Return (x, y) of the center of cell containing provided text 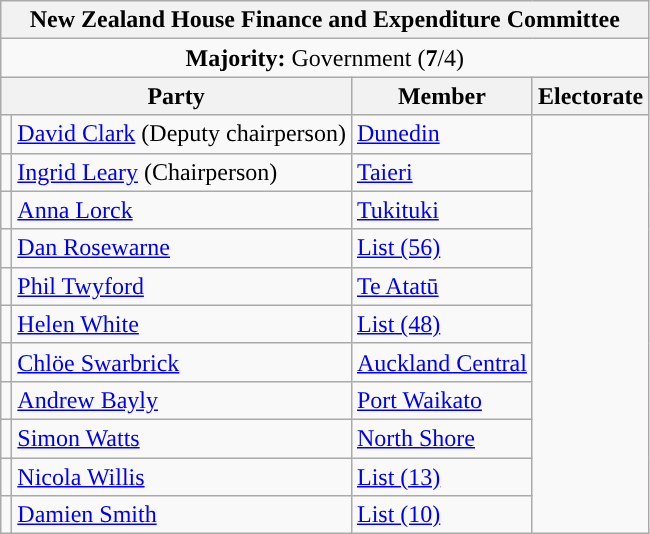
List (48) (442, 324)
Member (442, 96)
Nicola Willis (182, 477)
Majority: Government (7/4) (325, 58)
List (56) (442, 248)
Taieri (442, 172)
Port Waikato (442, 400)
Anna Lorck (182, 210)
Dunedin (442, 134)
Party (176, 96)
Tukituki (442, 210)
Chlöe Swarbrick (182, 362)
David Clark (Deputy chairperson) (182, 134)
Andrew Bayly (182, 400)
List (10) (442, 515)
Simon Watts (182, 438)
List (13) (442, 477)
North Shore (442, 438)
Auckland Central (442, 362)
Electorate (590, 96)
Ingrid Leary (Chairperson) (182, 172)
New Zealand House Finance and Expenditure Committee (325, 20)
Damien Smith (182, 515)
Te Atatū (442, 286)
Dan Rosewarne (182, 248)
Helen White (182, 324)
Phil Twyford (182, 286)
